Return the [X, Y] coordinate for the center point of the cell that contains the specified text.  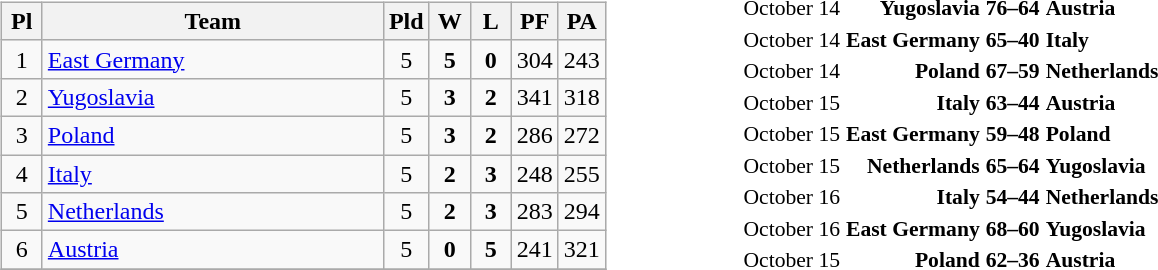
67–59 [1012, 71]
304 [534, 59]
6 [22, 250]
Pl [22, 21]
341 [534, 97]
68–60 [1012, 228]
318 [582, 97]
Team [212, 21]
W [450, 21]
248 [534, 173]
Pld [406, 21]
Austria [212, 250]
Yugoslavia [212, 97]
283 [534, 212]
65–64 [1012, 165]
65–40 [1012, 39]
286 [534, 135]
PA [582, 21]
272 [582, 135]
321 [582, 250]
243 [582, 59]
241 [534, 250]
63–44 [1012, 102]
59–48 [1012, 134]
4 [22, 173]
L [490, 21]
294 [582, 212]
255 [582, 173]
1 [22, 59]
54–44 [1012, 197]
PF [534, 21]
